Pinpoint the cell where the given text exists, returning its [X, Y] midpoint coordinate. 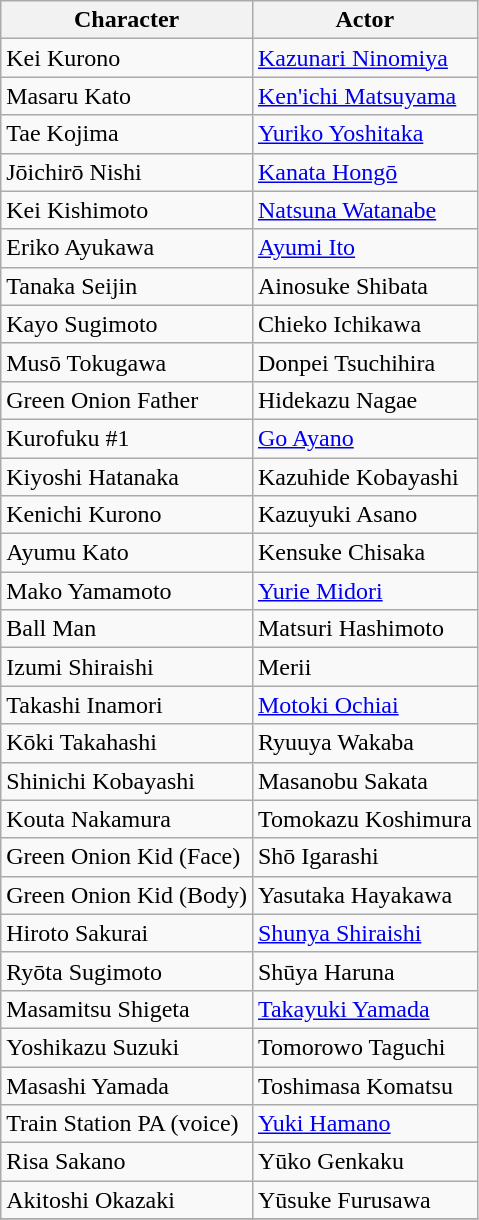
Yūsuke Furusawa [364, 1200]
Yūko Genkaku [364, 1162]
Jōichirō Nishi [127, 172]
Tae Kojima [127, 134]
Eriko Ayukawa [127, 248]
Ball Man [127, 629]
Yasutaka Hayakawa [364, 895]
Kōki Takahashi [127, 743]
Kazuyuki Asano [364, 515]
Toshimasa Komatsu [364, 1085]
Kurofuku #1 [127, 438]
Yoshikazu Suzuki [127, 1047]
Hidekazu Nagae [364, 400]
Tomorowo Taguchi [364, 1047]
Train Station PA (voice) [127, 1124]
Kensuke Chisaka [364, 553]
Takayuki Yamada [364, 1009]
Kazunari Ninomiya [364, 58]
Green Onion Kid (Body) [127, 895]
Ayumu Kato [127, 553]
Tomokazu Koshimura [364, 819]
Yurie Midori [364, 591]
Merii [364, 667]
Risa Sakano [127, 1162]
Kanata Hongō [364, 172]
Green Onion Kid (Face) [127, 857]
Kouta Nakamura [127, 819]
Masamitsu Shigeta [127, 1009]
Akitoshi Okazaki [127, 1200]
Ainosuke Shibata [364, 286]
Kei Kishimoto [127, 210]
Shinichi Kobayashi [127, 781]
Shūya Haruna [364, 971]
Go Ayano [364, 438]
Actor [364, 20]
Mako Yamamoto [127, 591]
Takashi Inamori [127, 705]
Motoki Ochiai [364, 705]
Izumi Shiraishi [127, 667]
Shō Igarashi [364, 857]
Masashi Yamada [127, 1085]
Tanaka Seijin [127, 286]
Kazuhide Kobayashi [364, 477]
Natsuna Watanabe [364, 210]
Kayo Sugimoto [127, 324]
Masanobu Sakata [364, 781]
Ryuuya Wakaba [364, 743]
Character [127, 20]
Musō Tokugawa [127, 362]
Green Onion Father [127, 400]
Shunya Shiraishi [364, 933]
Hiroto Sakurai [127, 933]
Matsuri Hashimoto [364, 629]
Kiyoshi Hatanaka [127, 477]
Ayumi Ito [364, 248]
Kei Kurono [127, 58]
Ryōta Sugimoto [127, 971]
Yuki Hamano [364, 1124]
Ken'ichi Matsuyama [364, 96]
Yuriko Yoshitaka [364, 134]
Kenichi Kurono [127, 515]
Masaru Kato [127, 96]
Donpei Tsuchihira [364, 362]
Chieko Ichikawa [364, 324]
